Find where the given text appears and provide that cell's center as [x, y] coordinate. 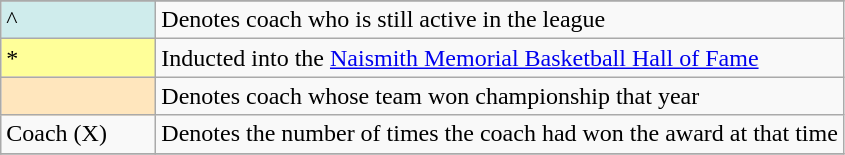
* [78, 58]
Denotes coach who is still active in the league [500, 20]
Inducted into the Naismith Memorial Basketball Hall of Fame [500, 58]
Denotes coach whose team won championship that year [500, 96]
^ [78, 20]
Coach (X) [78, 134]
Denotes the number of times the coach had won the award at that time [500, 134]
